Identify which cell holds the provided text, then report its (x, y) central coordinate. 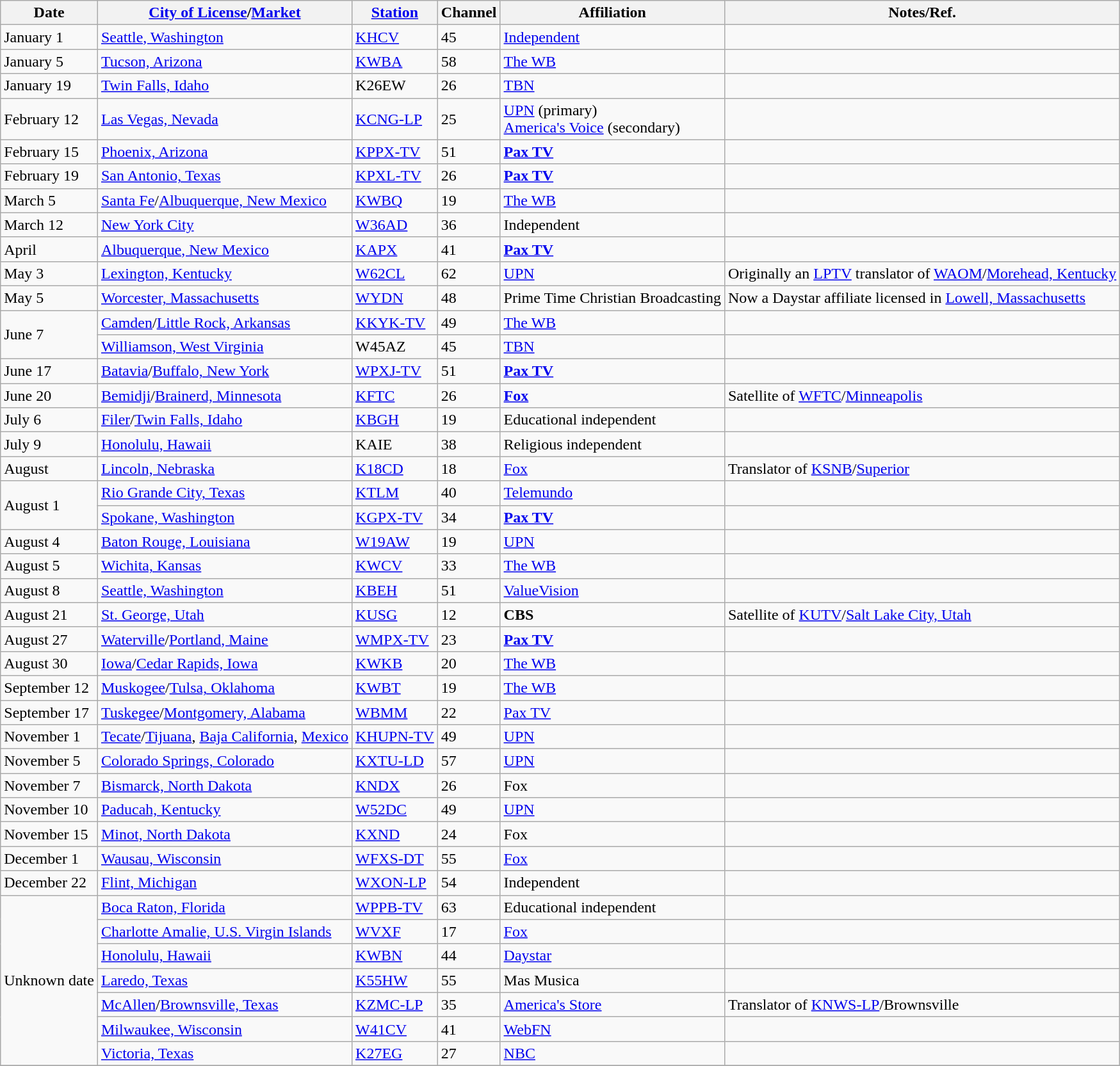
Camden/Little Rock, Arkansas (224, 322)
KAIE (395, 444)
Santa Fe/Albuquerque, New Mexico (224, 200)
Translator of KNWS-LP/Brownsville (922, 1005)
NBC (612, 1053)
38 (469, 444)
KHCV (395, 37)
KBGH (395, 420)
KAPX (395, 249)
February 12 (49, 119)
36 (469, 225)
Satellite of WFTC/Minneapolis (922, 396)
December 1 (49, 859)
Minot, North Dakota (224, 834)
Twin Falls, Idaho (224, 86)
Originally an LPTV translator of WAOM/Morehead, Kentucky (922, 273)
August 27 (49, 639)
McAllen/Brownsville, Texas (224, 1005)
40 (469, 493)
Wichita, Kansas (224, 566)
Wausau, Wisconsin (224, 859)
September 12 (49, 688)
November 15 (49, 834)
24 (469, 834)
W36AD (395, 225)
WMPX-TV (395, 639)
KHUPN-TV (395, 737)
November 1 (49, 737)
KUSG (395, 615)
Charlotte Amalie, U.S. Virgin Islands (224, 932)
ValueVision (612, 590)
WYDN (395, 298)
March 5 (49, 200)
June 17 (49, 371)
Unknown date (49, 980)
48 (469, 298)
Bismarck, North Dakota (224, 786)
KWBT (395, 688)
Lincoln, Nebraska (224, 469)
St. George, Utah (224, 615)
17 (469, 932)
20 (469, 663)
Telemundo (612, 493)
WFXS-DT (395, 859)
City of License/Market (224, 13)
Translator of KSNB/Superior (922, 469)
Baton Rouge, Louisiana (224, 542)
WBMM (395, 713)
K26EW (395, 86)
Mas Musica (612, 980)
January 19 (49, 86)
KPXL-TV (395, 176)
22 (469, 713)
Tucson, Arizona (224, 61)
Rio Grande City, Texas (224, 493)
25 (469, 119)
Channel (469, 13)
November 7 (49, 786)
April (49, 249)
W62CL (395, 273)
27 (469, 1053)
Las Vegas, Nevada (224, 119)
February 15 (49, 152)
Notes/Ref. (922, 13)
WVXF (395, 932)
July 9 (49, 444)
August 4 (49, 542)
Now a Daystar affiliate licensed in Lowell, Massachusetts (922, 298)
W19AW (395, 542)
58 (469, 61)
23 (469, 639)
CBS (612, 615)
May 3 (49, 273)
Bemidji/Brainerd, Minnesota (224, 396)
KWCV (395, 566)
WPPB-TV (395, 907)
35 (469, 1005)
Affiliation (612, 13)
Prime Time Christian Broadcasting (612, 298)
Batavia/Buffalo, New York (224, 371)
63 (469, 907)
KWBA (395, 61)
Victoria, Texas (224, 1053)
Boca Raton, Florida (224, 907)
December 22 (49, 883)
KXTU-LD (395, 761)
Williamson, West Virginia (224, 347)
Muskogee/Tulsa, Oklahoma (224, 688)
November 5 (49, 761)
44 (469, 956)
March 12 (49, 225)
Albuquerque, New Mexico (224, 249)
Station (395, 13)
KKYK-TV (395, 322)
57 (469, 761)
34 (469, 517)
K55HW (395, 980)
August 21 (49, 615)
UPN (primary) America's Voice (secondary) (612, 119)
K27EG (395, 1053)
New York City (224, 225)
Tuskegee/Montgomery, Alabama (224, 713)
KWBN (395, 956)
May 5 (49, 298)
KXND (395, 834)
12 (469, 615)
KBEH (395, 590)
Paducah, Kentucky (224, 810)
Daystar (612, 956)
WPXJ-TV (395, 371)
KTLM (395, 493)
June 20 (49, 396)
WXON-LP (395, 883)
KWBQ (395, 200)
June 7 (49, 334)
Date (49, 13)
Religious independent (612, 444)
W45AZ (395, 347)
KWKB (395, 663)
July 6 (49, 420)
Worcester, Massachusetts (224, 298)
August (49, 469)
January 1 (49, 37)
Flint, Michigan (224, 883)
Milwaukee, Wisconsin (224, 1029)
Laredo, Texas (224, 980)
54 (469, 883)
Satellite of KUTV/Salt Lake City, Utah (922, 615)
August 8 (49, 590)
KPPX-TV (395, 152)
January 5 (49, 61)
San Antonio, Texas (224, 176)
February 19 (49, 176)
KZMC-LP (395, 1005)
Waterville/Portland, Maine (224, 639)
Colorado Springs, Colorado (224, 761)
K18CD (395, 469)
America's Store (612, 1005)
W52DC (395, 810)
September 17 (49, 713)
Spokane, Washington (224, 517)
Lexington, Kentucky (224, 273)
WebFN (612, 1029)
KGPX-TV (395, 517)
KFTC (395, 396)
November 10 (49, 810)
Iowa/Cedar Rapids, Iowa (224, 663)
KCNG-LP (395, 119)
W41CV (395, 1029)
August 5 (49, 566)
August 30 (49, 663)
33 (469, 566)
Tecate/Tijuana, Baja California, Mexico (224, 737)
Filer/Twin Falls, Idaho (224, 420)
18 (469, 469)
KNDX (395, 786)
August 1 (49, 505)
Phoenix, Arizona (224, 152)
62 (469, 273)
